Detect which cell encompasses the target text, then output its (X, Y) center coordinate. 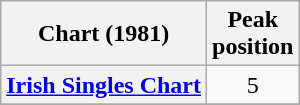
5 (253, 85)
Irish Singles Chart (104, 85)
Peakposition (253, 34)
Chart (1981) (104, 34)
